Pinpoint the cell where the given text exists, returning its [x, y] midpoint coordinate. 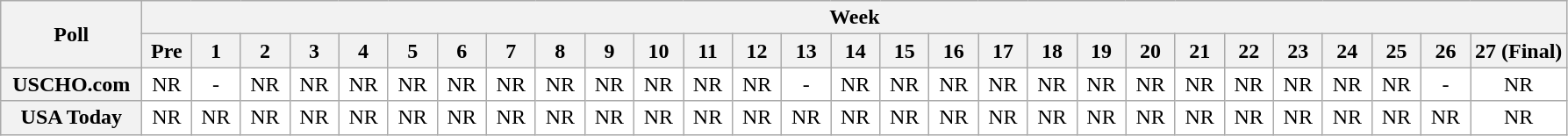
12 [757, 51]
Pre [167, 51]
USA Today [72, 118]
17 [1003, 51]
7 [511, 51]
1 [216, 51]
20 [1150, 51]
2 [265, 51]
25 [1396, 51]
USCHO.com [72, 84]
27 (Final) [1519, 51]
24 [1347, 51]
21 [1199, 51]
11 [707, 51]
22 [1249, 51]
8 [560, 51]
3 [314, 51]
18 [1052, 51]
10 [658, 51]
26 [1445, 51]
15 [905, 51]
6 [462, 51]
19 [1101, 51]
Poll [72, 34]
14 [856, 51]
Week [855, 18]
5 [412, 51]
16 [954, 51]
9 [609, 51]
13 [806, 51]
23 [1298, 51]
4 [363, 51]
